Identify which cell holds the provided text, then report its [x, y] central coordinate. 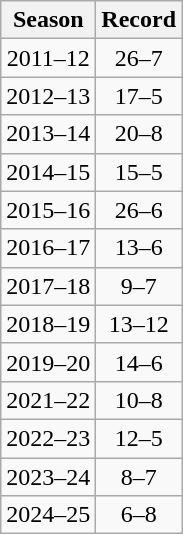
14–6 [139, 362]
2018–19 [48, 324]
2019–20 [48, 362]
26–7 [139, 58]
2011–12 [48, 58]
13–6 [139, 248]
17–5 [139, 96]
10–8 [139, 400]
2013–14 [48, 134]
2021–22 [48, 400]
2017–18 [48, 286]
13–12 [139, 324]
20–8 [139, 134]
2015–16 [48, 210]
9–7 [139, 286]
2023–24 [48, 477]
15–5 [139, 172]
8–7 [139, 477]
2024–25 [48, 515]
12–5 [139, 438]
Record [139, 20]
2012–13 [48, 96]
2022–23 [48, 438]
2016–17 [48, 248]
26–6 [139, 210]
2014–15 [48, 172]
6–8 [139, 515]
Season [48, 20]
